From the cell containing the given text, extract its center point as (X, Y) coordinate. 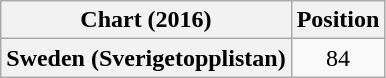
Position (338, 20)
Sweden (Sverigetopplistan) (146, 58)
Chart (2016) (146, 20)
84 (338, 58)
